From the cell containing the given text, extract its center point as [X, Y] coordinate. 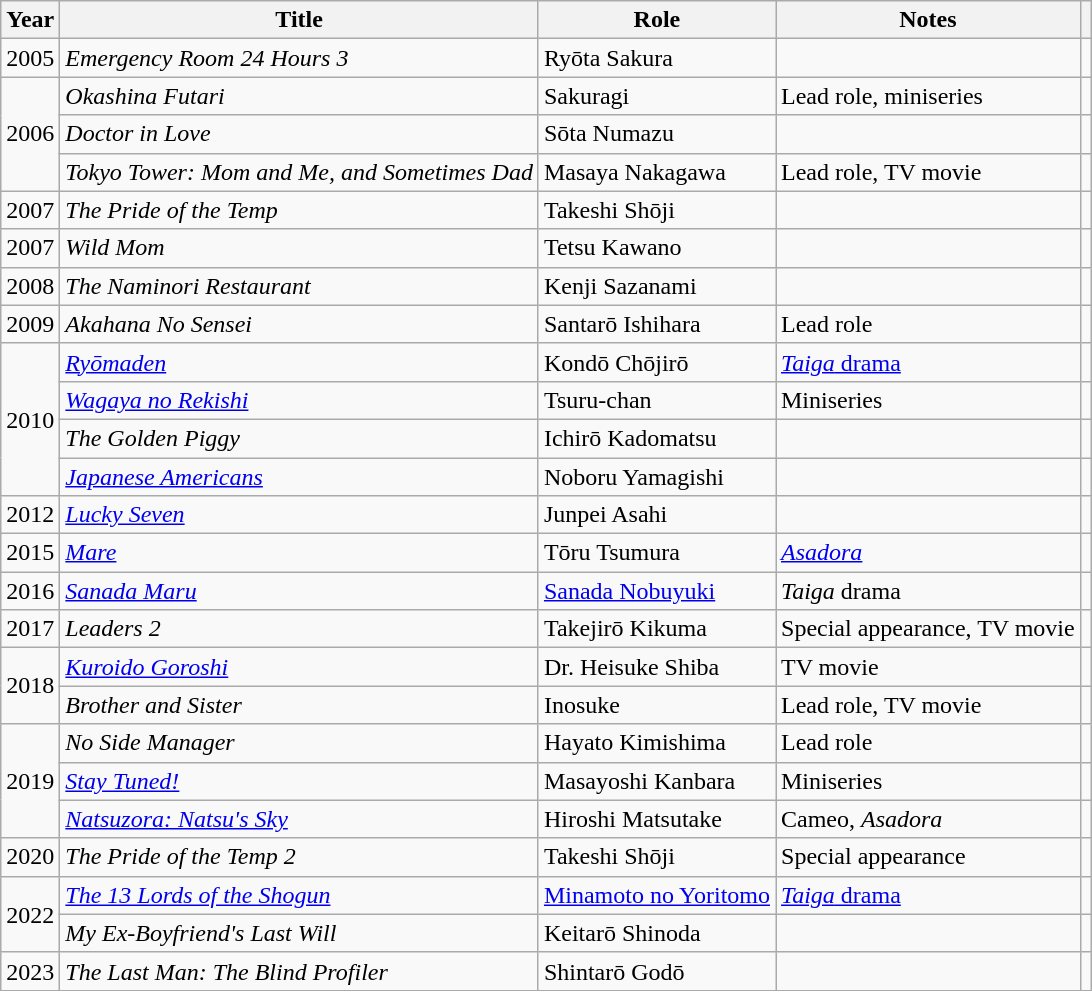
Wild Mom [300, 248]
Keitarō Shinoda [656, 933]
2005 [30, 58]
Junpei Asahi [656, 515]
Masayoshi Kanbara [656, 781]
The Naminori Restaurant [300, 286]
Inosuke [656, 705]
Emergency Room 24 Hours 3 [300, 58]
Kenji Sazanami [656, 286]
Minamoto no Yoritomo [656, 895]
2015 [30, 553]
2017 [30, 629]
Tōru Tsumura [656, 553]
Brother and Sister [300, 705]
The Last Man: The Blind Profiler [300, 971]
Title [300, 20]
Hayato Kimishima [656, 743]
Lucky Seven [300, 515]
TV movie [928, 667]
Sanada Maru [300, 591]
The Pride of the Temp [300, 210]
The Pride of the Temp 2 [300, 857]
No Side Manager [300, 743]
Dr. Heisuke Shiba [656, 667]
Sanada Nobuyuki [656, 591]
2023 [30, 971]
Ichirō Kadomatsu [656, 438]
2018 [30, 686]
Sakuragi [656, 96]
Japanese Americans [300, 477]
2010 [30, 419]
2022 [30, 914]
Asadora [928, 553]
Kondō Chōjirō [656, 362]
Ryōmaden [300, 362]
The 13 Lords of the Shogun [300, 895]
Doctor in Love [300, 134]
2016 [30, 591]
The Golden Piggy [300, 438]
Notes [928, 20]
Hiroshi Matsutake [656, 819]
Masaya Nakagawa [656, 172]
Noboru Yamagishi [656, 477]
2020 [30, 857]
Mare [300, 553]
Kuroido Goroshi [300, 667]
2006 [30, 134]
Takejirō Kikuma [656, 629]
Special appearance, TV movie [928, 629]
Role [656, 20]
My Ex-Boyfriend's Last Will [300, 933]
2009 [30, 324]
Lead role, miniseries [928, 96]
Cameo, Asadora [928, 819]
Ryōta Sakura [656, 58]
Year [30, 20]
Tsuru-chan [656, 400]
Okashina Futari [300, 96]
2019 [30, 781]
Akahana No Sensei [300, 324]
2008 [30, 286]
Stay Tuned! [300, 781]
Santarō Ishihara [656, 324]
Shintarō Godō [656, 971]
Wagaya no Rekishi [300, 400]
Natsuzora: Natsu's Sky [300, 819]
Tokyo Tower: Mom and Me, and Sometimes Dad [300, 172]
2012 [30, 515]
Special appearance [928, 857]
Sōta Numazu [656, 134]
Leaders 2 [300, 629]
Tetsu Kawano [656, 248]
